Pinpoint the cell where the given text exists, returning its (X, Y) midpoint coordinate. 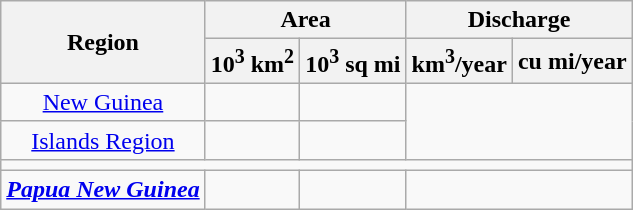
Area (306, 20)
103 sq mi (353, 62)
Papua New Guinea (103, 190)
New Guinea (103, 102)
cu mi/year (572, 62)
km3/year (459, 62)
Discharge (519, 20)
103 km2 (252, 62)
Islands Region (103, 140)
Region (103, 42)
